Provide the (X, Y) coordinate of the cell's center where the given text is located.  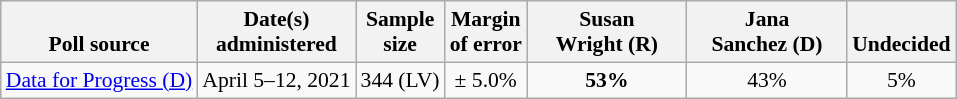
JanaSanchez (D) (767, 32)
± 5.0% (486, 80)
SusanWright (R) (607, 32)
Samplesize (400, 32)
Marginof error (486, 32)
Date(s)administered (276, 32)
53% (607, 80)
5% (901, 80)
Undecided (901, 32)
Poll source (100, 32)
43% (767, 80)
344 (LV) (400, 80)
Data for Progress (D) (100, 80)
April 5–12, 2021 (276, 80)
